Determine the (x, y) coordinate at the center of the cell enclosing the given text.  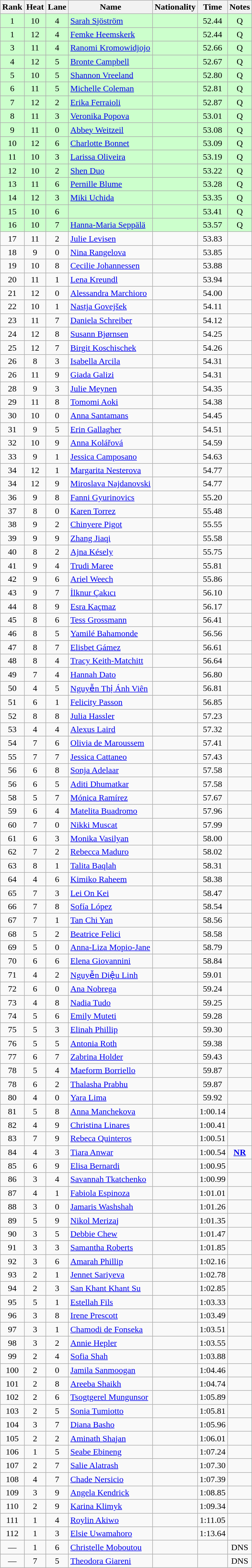
Lei On Kei (110, 893)
Daniela Schreiber (110, 320)
Notes (239, 7)
110 (12, 1506)
67 (12, 920)
1:09.34 (213, 1506)
93 (12, 1275)
Sofía López (110, 906)
Rebecca Maduro (110, 852)
104 (12, 1425)
Tiara Anwar (110, 1152)
54.45 (213, 416)
31 (12, 429)
1:00.41 (213, 1125)
91 (12, 1247)
Karen Torrez (110, 511)
1:05.96 (213, 1425)
Yamilé Bahamonde (110, 634)
101 (12, 1384)
Karina Klimyk (110, 1506)
Sonja Adelaar (110, 770)
56.41 (213, 620)
Seabe Ebineng (110, 1452)
59.25 (213, 1002)
28 (12, 388)
97 (12, 1329)
54.25 (213, 334)
1:01.47 (213, 1234)
Cecilie Johannessen (110, 266)
1:00.54 (213, 1152)
84 (12, 1152)
Sarah Sjöström (110, 21)
73 (12, 1002)
53.01 (213, 116)
Samantha Roberts (110, 1247)
80 (12, 1098)
Talita Baqlah (110, 866)
Julie Levisen (110, 239)
Elena Giovannini (110, 961)
36 (12, 497)
38 (12, 525)
Julia Hassler (110, 716)
86 (12, 1179)
Rebeca Quinteros (110, 1139)
1:03.88 (213, 1357)
56.17 (213, 607)
Chamodi de Fonseka (110, 1329)
95 (12, 1302)
54.51 (213, 429)
81 (12, 1111)
Fanni Gyurinovics (110, 497)
Trudi Maree (110, 565)
Jennet Sariyeva (110, 1275)
Tan Chi Yan (110, 920)
1:06.01 (213, 1438)
Lena Kreundl (110, 279)
107 (12, 1465)
Chinyere Pigot (110, 525)
Elinah Phillip (110, 1029)
53.85 (213, 252)
52 (12, 716)
1:00.14 (213, 1111)
56.61 (213, 647)
57.67 (213, 798)
Charlotte Bonnet (110, 143)
50 (12, 688)
58.79 (213, 948)
55.20 (213, 497)
Thalasha Prabhu (110, 1084)
Christina Linares (110, 1125)
Irene Prescott (110, 1316)
52.87 (213, 102)
1:02.78 (213, 1275)
39 (12, 538)
1:07.39 (213, 1479)
Anna-Liza Mopio-Jane (110, 948)
56.10 (213, 593)
Anna Santamans (110, 416)
Shannon Vreeland (110, 75)
54.00 (213, 293)
Anna Manchekova (110, 1111)
1:03.49 (213, 1316)
47 (12, 647)
14 (12, 198)
59.01 (213, 975)
Nguyễn Diệu Linh (110, 975)
100 (12, 1370)
1:00.51 (213, 1139)
Ariel Weech (110, 579)
Chade Nersicio (110, 1479)
49 (12, 675)
Sofia Shah (110, 1357)
18 (12, 252)
56.80 (213, 675)
53.83 (213, 239)
Diana Basho (110, 1425)
Antonia Roth (110, 1043)
Heat (35, 7)
62 (12, 852)
53.19 (213, 157)
Debbie Chew (110, 1234)
54.11 (213, 307)
Julie Meynen (110, 388)
88 (12, 1207)
Nikol Merizaj (110, 1220)
68 (12, 934)
19 (12, 266)
54.12 (213, 320)
54.35 (213, 388)
58.02 (213, 852)
Nikki Muscat (110, 825)
54.59 (213, 443)
55.48 (213, 511)
77 (12, 1057)
Jessica Camposano (110, 457)
53.09 (213, 143)
13 (12, 184)
40 (12, 552)
59 (12, 811)
63 (12, 866)
Sonia Tumiotto (110, 1411)
Rank (12, 7)
87 (12, 1193)
San Khant Khant Su (110, 1289)
29 (12, 402)
54.63 (213, 457)
108 (12, 1479)
85 (12, 1166)
42 (12, 579)
Shen Duo (110, 171)
53.08 (213, 130)
57.43 (213, 757)
Michelle Coleman (110, 89)
Anna Kolářová (110, 443)
1:04.74 (213, 1384)
94 (12, 1289)
Zabrina Holder (110, 1057)
59.43 (213, 1057)
Jamila Sanmoogan (110, 1370)
1:11.05 (213, 1520)
Nina Rangelova (110, 252)
Alexus Laird (110, 730)
53 (12, 730)
83 (12, 1139)
Birgit Koschischek (110, 347)
44 (12, 607)
1:00.95 (213, 1166)
90 (12, 1234)
51 (12, 702)
25 (12, 347)
NR (239, 1152)
Jessica Cattaneo (110, 757)
16 (12, 225)
55.81 (213, 565)
Aditi Dhumatkar (110, 784)
53.94 (213, 279)
1:01.85 (213, 1247)
59.30 (213, 1029)
48 (12, 661)
Areeba Shaikh (110, 1384)
56.85 (213, 702)
1:03.33 (213, 1302)
Estellah Fils (110, 1302)
32 (12, 443)
Aminath Shajan (110, 1438)
Bronte Campbell (110, 62)
64 (12, 879)
56.56 (213, 634)
Roylin Akiwo (110, 1520)
Matelita Buadromo (110, 811)
Jamaris Washshah (110, 1207)
55.75 (213, 552)
20 (12, 279)
Emily Muteti (110, 1016)
Lane (57, 7)
Femke Heemskerk (110, 34)
71 (12, 975)
23 (12, 320)
57.99 (213, 825)
55.55 (213, 525)
60 (12, 825)
59.92 (213, 1098)
Monika Vasilyan (110, 838)
Angela Kendrick (110, 1493)
22 (12, 307)
Elsie Uwamahoro (110, 1534)
61 (12, 838)
58.47 (213, 893)
Elisa Bernardi (110, 1166)
109 (12, 1493)
112 (12, 1534)
75 (12, 1029)
Mónica Ramírez (110, 798)
1:13.64 (213, 1534)
58.84 (213, 961)
111 (12, 1520)
43 (12, 593)
53.35 (213, 198)
66 (12, 906)
57.32 (213, 730)
Nastja Govejšek (110, 307)
102 (12, 1397)
72 (12, 989)
53.28 (213, 184)
59.38 (213, 1043)
21 (12, 293)
Alessandra Marchioro (110, 293)
1:05.89 (213, 1397)
54.26 (213, 347)
Tess Grossmann (110, 620)
1:05.81 (213, 1411)
52.67 (213, 62)
Annie Hepler (110, 1343)
53.41 (213, 211)
41 (12, 565)
54 (12, 743)
99 (12, 1357)
58 (12, 798)
103 (12, 1411)
Amarah Phillip (110, 1261)
Hannah Dato (110, 675)
30 (12, 416)
70 (12, 961)
55.86 (213, 579)
Giada Galizi (110, 375)
Zhang Jiaqi (110, 538)
Miki Uchida (110, 198)
İlknur Çakıcı (110, 593)
Tracy Keith-Matchitt (110, 661)
Veronika Popova (110, 116)
65 (12, 893)
45 (12, 620)
76 (12, 1043)
15 (12, 211)
59.24 (213, 989)
55.58 (213, 538)
33 (12, 457)
105 (12, 1438)
53.22 (213, 171)
1:03.51 (213, 1329)
Beatrice Felici (110, 934)
58.38 (213, 879)
Nadia Tudo (110, 1002)
82 (12, 1125)
Time (213, 7)
Theodora Giareni (110, 1561)
52.80 (213, 75)
24 (12, 334)
Ajna Késely (110, 552)
56.81 (213, 688)
53.88 (213, 266)
Isabella Arcila (110, 361)
92 (12, 1261)
Savannah Tkatchenko (110, 1179)
17 (12, 239)
Nationality (175, 7)
Salie Alatrash (110, 1465)
Tsogtgerel Mungunsor (110, 1397)
1:01.35 (213, 1220)
Tomomi Aoki (110, 402)
59.28 (213, 1016)
53.57 (213, 225)
Hanna-Maria Seppälä (110, 225)
Maeform Borriello (110, 1071)
Pernille Blume (110, 184)
Esra Kaçmaz (110, 607)
57.41 (213, 743)
1:01.26 (213, 1207)
1:04.46 (213, 1370)
58.58 (213, 934)
56.64 (213, 661)
58.31 (213, 866)
Olivia de Maroussem (110, 743)
106 (12, 1452)
Kimiko Raheem (110, 879)
Nguyễn Thị Ánh Viên (110, 688)
1:07.30 (213, 1465)
Erin Gallagher (110, 429)
Susann Bjørnsen (110, 334)
Elisbet Gámez (110, 647)
Miroslava Najdanovski (110, 484)
1:00.99 (213, 1179)
52.81 (213, 89)
98 (12, 1343)
74 (12, 1016)
37 (12, 511)
58.56 (213, 920)
Yara Lima (110, 1098)
69 (12, 948)
58.00 (213, 838)
Abbey Weitzeil (110, 130)
54.38 (213, 402)
1:01.01 (213, 1193)
Name (110, 7)
1:07.24 (213, 1452)
58.54 (213, 906)
46 (12, 634)
57.96 (213, 811)
1:02.16 (213, 1261)
Erika Ferraioli (110, 102)
1:03.55 (213, 1343)
55 (12, 757)
52.66 (213, 48)
1:02.85 (213, 1289)
96 (12, 1316)
Margarita Nesterova (110, 470)
Fabiola Espinoza (110, 1193)
89 (12, 1220)
Ranomi Kromowidjojo (110, 48)
Ana Nobrega (110, 989)
Christelle Moboutou (110, 1547)
57.23 (213, 716)
Larissa Oliveira (110, 157)
Felicity Passon (110, 702)
1:08.85 (213, 1493)
